Find where the given text appears and provide that cell's center as [X, Y] coordinate. 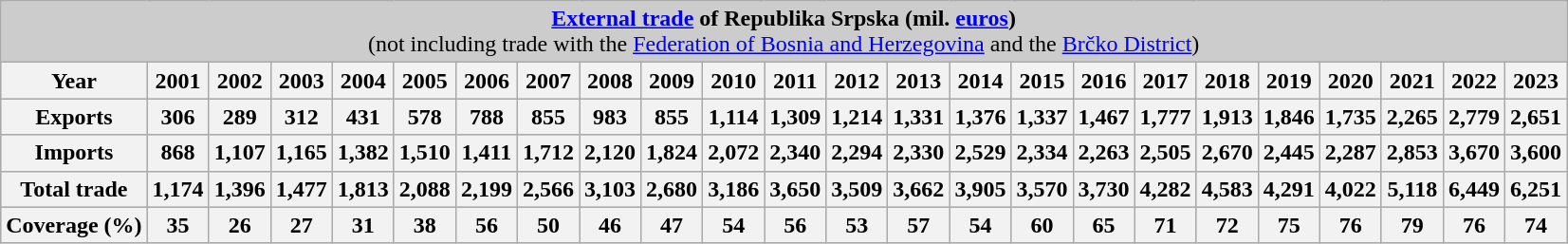
1,824 [672, 153]
2020 [1351, 81]
2,529 [981, 153]
2,088 [425, 189]
2011 [795, 81]
72 [1227, 225]
1,712 [548, 153]
2,287 [1351, 153]
3,670 [1474, 153]
3,509 [858, 189]
2004 [362, 81]
2,120 [611, 153]
431 [362, 117]
2,265 [1411, 117]
1,376 [981, 117]
3,600 [1535, 153]
2009 [672, 81]
3,730 [1104, 189]
2014 [981, 81]
5,118 [1411, 189]
50 [548, 225]
3,103 [611, 189]
1,214 [858, 117]
2003 [302, 81]
2,340 [795, 153]
Total trade [74, 189]
983 [611, 117]
35 [178, 225]
2013 [918, 81]
3,662 [918, 189]
312 [302, 117]
1,396 [239, 189]
1,913 [1227, 117]
2008 [611, 81]
2,263 [1104, 153]
1,309 [795, 117]
868 [178, 153]
3,905 [981, 189]
2,566 [548, 189]
65 [1104, 225]
2001 [178, 81]
2010 [734, 81]
6,251 [1535, 189]
Year [74, 81]
1,467 [1104, 117]
2016 [1104, 81]
31 [362, 225]
2017 [1165, 81]
1,735 [1351, 117]
4,282 [1165, 189]
2,334 [1042, 153]
External trade of Republika Srpska (mil. euros)(not including trade with the Federation of Bosnia and Herzegovina and the Brčko District) [784, 32]
4,022 [1351, 189]
46 [611, 225]
2005 [425, 81]
2,670 [1227, 153]
71 [1165, 225]
3,186 [734, 189]
2018 [1227, 81]
1,114 [734, 117]
57 [918, 225]
1,174 [178, 189]
788 [486, 117]
306 [178, 117]
Imports [74, 153]
1,337 [1042, 117]
4,583 [1227, 189]
2,294 [858, 153]
1,331 [918, 117]
47 [672, 225]
2023 [1535, 81]
2021 [1411, 81]
2,680 [672, 189]
2,505 [1165, 153]
2,651 [1535, 117]
2006 [486, 81]
2012 [858, 81]
1,477 [302, 189]
27 [302, 225]
2,330 [918, 153]
53 [858, 225]
1,510 [425, 153]
60 [1042, 225]
1,382 [362, 153]
2,199 [486, 189]
6,449 [1474, 189]
2007 [548, 81]
Coverage (%) [74, 225]
2015 [1042, 81]
578 [425, 117]
1,846 [1288, 117]
289 [239, 117]
2,779 [1474, 117]
2,072 [734, 153]
3,650 [795, 189]
1,411 [486, 153]
38 [425, 225]
1,107 [239, 153]
Exports [74, 117]
2,853 [1411, 153]
2022 [1474, 81]
2019 [1288, 81]
1,813 [362, 189]
2,445 [1288, 153]
1,165 [302, 153]
26 [239, 225]
74 [1535, 225]
2002 [239, 81]
4,291 [1288, 189]
79 [1411, 225]
1,777 [1165, 117]
3,570 [1042, 189]
75 [1288, 225]
